Extract the [X, Y] coordinate from the center of the cell holding the provided text.  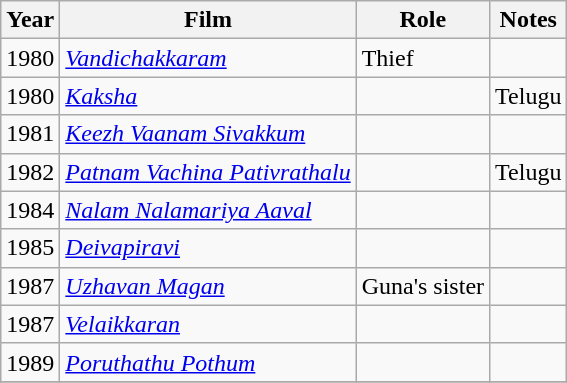
Keezh Vaanam Sivakkum [208, 134]
Guna's sister [422, 286]
Poruthathu Pothum [208, 362]
Velaikkaran [208, 324]
Deivapiravi [208, 248]
Uzhavan Magan [208, 286]
Vandichakkaram [208, 58]
1981 [30, 134]
1985 [30, 248]
Patnam Vachina Pativrathalu [208, 172]
1982 [30, 172]
Nalam Nalamariya Aaval [208, 210]
Kaksha [208, 96]
1984 [30, 210]
Role [422, 20]
Year [30, 20]
Notes [528, 20]
1989 [30, 362]
Thief [422, 58]
Film [208, 20]
